For the text-containing cell, return its midpoint in [x, y] coordinate format. 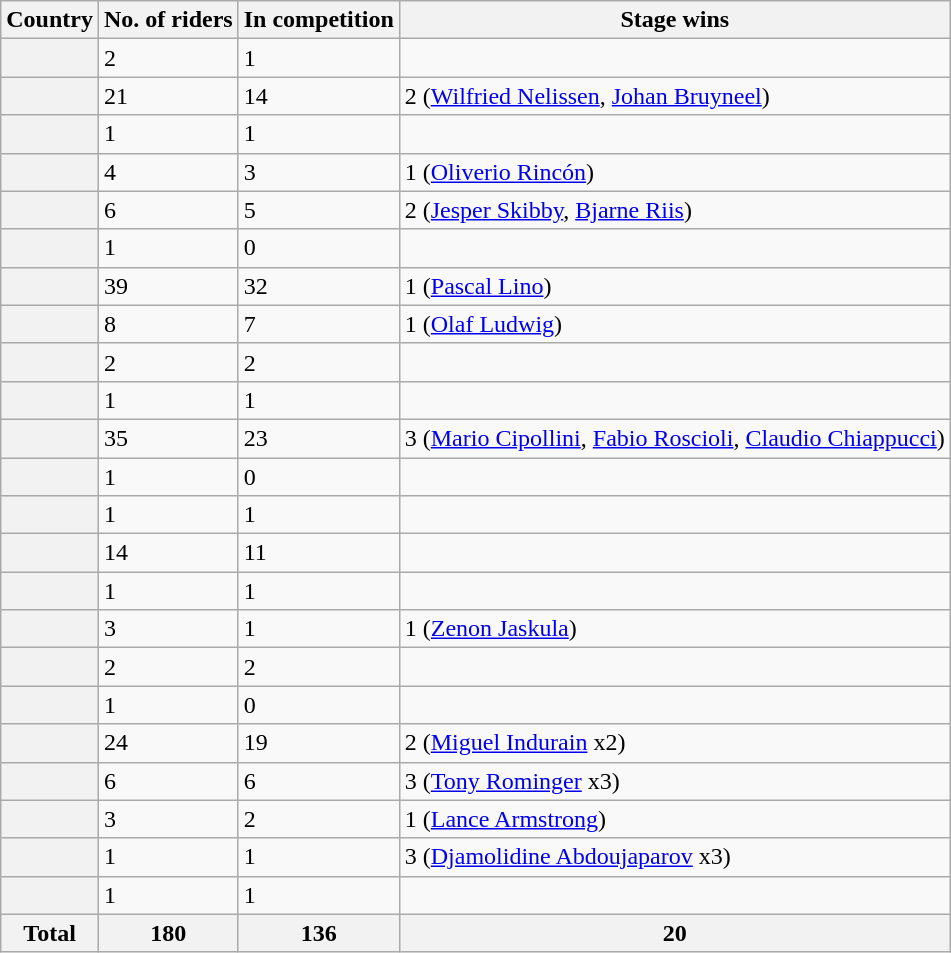
2 (Jesper Skibby, Bjarne Riis) [674, 210]
2 (Miguel Indurain x2) [674, 743]
39 [168, 286]
136 [318, 933]
180 [168, 933]
1 (Olaf Ludwig) [674, 324]
2 (Wilfried Nelissen, Johan Bruyneel) [674, 96]
In competition [318, 20]
3 (Tony Rominger x3) [674, 781]
No. of riders [168, 20]
24 [168, 743]
23 [318, 438]
8 [168, 324]
7 [318, 324]
Country [50, 20]
21 [168, 96]
20 [674, 933]
11 [318, 553]
1 (Lance Armstrong) [674, 819]
Stage wins [674, 20]
1 (Pascal Lino) [674, 286]
3 (Mario Cipollini, Fabio Roscioli, Claudio Chiappucci) [674, 438]
1 (Oliverio Rincón) [674, 172]
Total [50, 933]
3 (Djamolidine Abdoujaparov x3) [674, 857]
32 [318, 286]
4 [168, 172]
35 [168, 438]
1 (Zenon Jaskula) [674, 629]
19 [318, 743]
5 [318, 210]
